Determine the (x, y) coordinate at the center of the cell enclosing the given text.  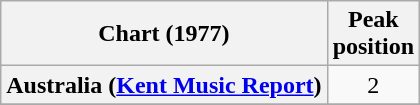
Australia (Kent Music Report) (164, 85)
Chart (1977) (164, 34)
2 (373, 85)
Peakposition (373, 34)
